Identify which cell holds the provided text, then report its (x, y) central coordinate. 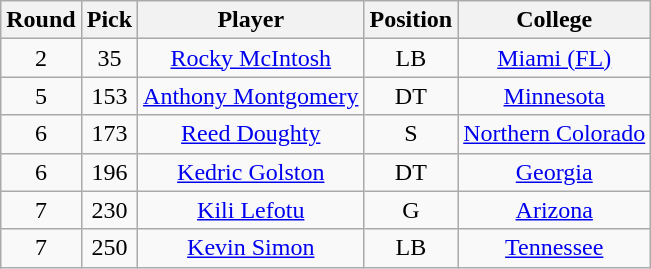
35 (109, 58)
196 (109, 172)
Position (411, 20)
S (411, 134)
230 (109, 210)
2 (41, 58)
G (411, 210)
Reed Doughty (251, 134)
College (554, 20)
Tennessee (554, 248)
Kedric Golston (251, 172)
Player (251, 20)
Georgia (554, 172)
Pick (109, 20)
Round (41, 20)
153 (109, 96)
173 (109, 134)
Anthony Montgomery (251, 96)
Kili Lefotu (251, 210)
5 (41, 96)
250 (109, 248)
Rocky McIntosh (251, 58)
Arizona (554, 210)
Miami (FL) (554, 58)
Minnesota (554, 96)
Kevin Simon (251, 248)
Northern Colorado (554, 134)
